Extract the [x, y] coordinate from the center of the cell holding the provided text.  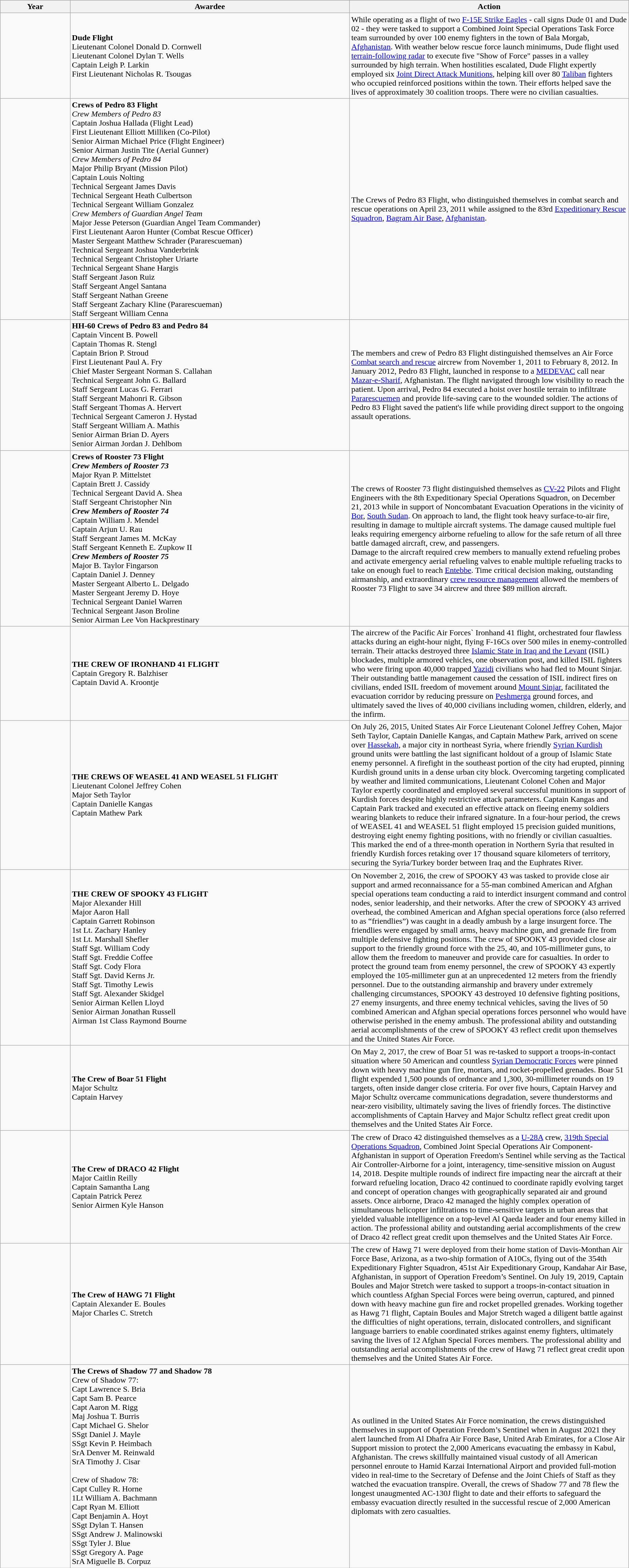
Action [489, 7]
Awardee [210, 7]
The Crew of Boar 51 FlightMajor Schultz Captain Harvey [210, 1088]
The Crew of HAWG 71 FlightCaptain Alexander E. Boules Major Charles C. Stretch [210, 1304]
The Crew of DRACO 42 FlightMajor Caitlin Reilly Captain Samantha Lang Captain Patrick Perez Senior Airmen Kyle Hanson [210, 1187]
THE CREWS OF WEASEL 41 AND WEASEL 51 FLIGHTLieutenant Colonel Jeffrey Cohen Major Seth Taylor Captain Danielle Kangas Captain Mathew Park [210, 795]
Year [35, 7]
THE CREW OF IRONHAND 41 FLIGHTCaptain Gregory R. Balzhiser Captain David A. Kroontje [210, 674]
Dude FlightLieutenant Colonel Donald D. CornwellLieutenant Colonel Dylan T. WellsCaptain Leigh P. LarkinFirst Lieutenant Nicholas R. Tsougas [210, 56]
